Output the [X, Y] coordinate of the center of the cell containing the given text.  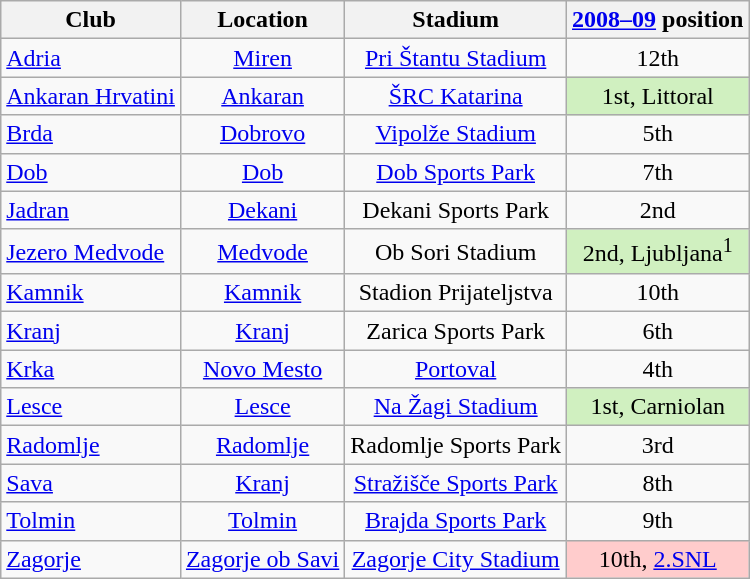
Jezero Medvode [91, 252]
Zagorje City Stadium [456, 559]
Zarica Sports Park [456, 331]
2008–09 position [658, 20]
Dob Sports Park [456, 172]
Miren [262, 58]
12th [658, 58]
ŠRC Katarina [456, 96]
Dobrovo [262, 134]
6th [658, 331]
4th [658, 369]
Krka [91, 369]
Vipolže Stadium [456, 134]
9th [658, 521]
7th [658, 172]
2nd [658, 210]
5th [658, 134]
Ankaran [262, 96]
Novo Mesto [262, 369]
3rd [658, 445]
8th [658, 483]
Sava [91, 483]
Stadium [456, 20]
Pri Štantu Stadium [456, 58]
1st, Carniolan [658, 407]
Portoval [456, 369]
Dekani Sports Park [456, 210]
10th [658, 293]
Medvode [262, 252]
Brajda Sports Park [456, 521]
2nd, Ljubljana1 [658, 252]
Adria [91, 58]
Brda [91, 134]
Dekani [262, 210]
Zagorje ob Savi [262, 559]
Jadran [91, 210]
Location [262, 20]
1st, Littoral [658, 96]
Stražišče Sports Park [456, 483]
Zagorje [91, 559]
Na Žagi Stadium [456, 407]
Club [91, 20]
Radomlje Sports Park [456, 445]
10th, 2.SNL [658, 559]
Ob Sori Stadium [456, 252]
Stadion Prijateljstva [456, 293]
Ankaran Hrvatini [91, 96]
